Locate the cell with the specified text and output its [x, y] center coordinate. 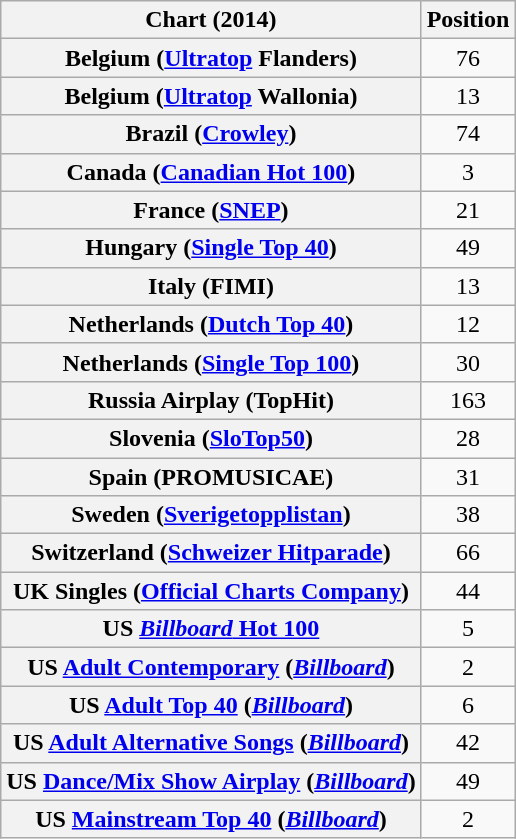
Canada (Canadian Hot 100) [211, 172]
US Dance/Mix Show Airplay (Billboard) [211, 781]
US Billboard Hot 100 [211, 629]
38 [468, 515]
163 [468, 400]
US Adult Contemporary (Billboard) [211, 667]
21 [468, 210]
Italy (FIMI) [211, 286]
US Mainstream Top 40 (Billboard) [211, 819]
France (SNEP) [211, 210]
Sweden (Sverigetopplistan) [211, 515]
44 [468, 591]
UK Singles (Official Charts Company) [211, 591]
US Adult Alternative Songs (Billboard) [211, 743]
Position [468, 20]
Belgium (Ultratop Flanders) [211, 58]
Switzerland (Schweizer Hitparade) [211, 553]
Spain (PROMUSICAE) [211, 477]
Netherlands (Dutch Top 40) [211, 324]
76 [468, 58]
Hungary (Single Top 40) [211, 248]
Netherlands (Single Top 100) [211, 362]
Brazil (Crowley) [211, 134]
12 [468, 324]
66 [468, 553]
6 [468, 705]
30 [468, 362]
US Adult Top 40 (Billboard) [211, 705]
74 [468, 134]
Russia Airplay (TopHit) [211, 400]
28 [468, 438]
42 [468, 743]
5 [468, 629]
3 [468, 172]
Chart (2014) [211, 20]
Belgium (Ultratop Wallonia) [211, 96]
31 [468, 477]
Slovenia (SloTop50) [211, 438]
